Search for the cell housing the specified text and yield its (x, y) center coordinate. 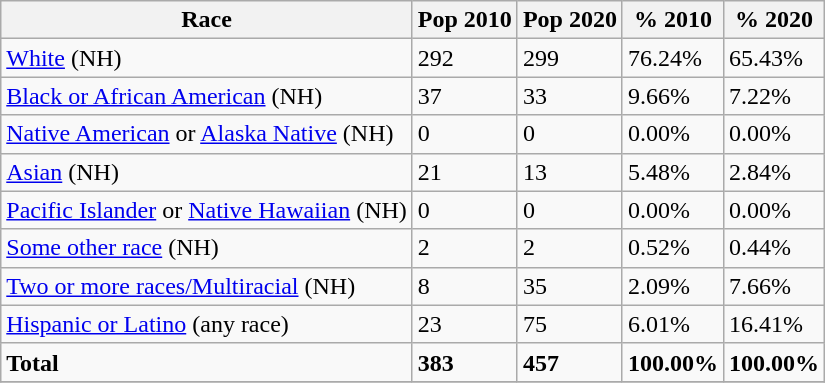
0.52% (672, 248)
0.44% (774, 248)
16.41% (774, 324)
457 (570, 362)
37 (464, 96)
2.09% (672, 286)
5.48% (672, 172)
6.01% (672, 324)
65.43% (774, 58)
Total (207, 362)
% 2020 (774, 20)
Pop 2010 (464, 20)
Pop 2020 (570, 20)
7.66% (774, 286)
Some other race (NH) (207, 248)
Native American or Alaska Native (NH) (207, 134)
8 (464, 286)
White (NH) (207, 58)
Race (207, 20)
76.24% (672, 58)
9.66% (672, 96)
Pacific Islander or Native Hawaiian (NH) (207, 210)
Asian (NH) (207, 172)
75 (570, 324)
292 (464, 58)
7.22% (774, 96)
299 (570, 58)
13 (570, 172)
23 (464, 324)
Hispanic or Latino (any race) (207, 324)
33 (570, 96)
% 2010 (672, 20)
383 (464, 362)
35 (570, 286)
21 (464, 172)
Black or African American (NH) (207, 96)
2.84% (774, 172)
Two or more races/Multiracial (NH) (207, 286)
